Identify which cell holds the provided text, then report its [x, y] central coordinate. 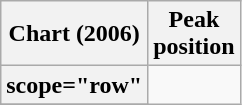
scope="row" [74, 85]
Chart (2006) [74, 34]
Peakposition [194, 34]
